Scan for the cell matching the given text and deliver its (x, y) coordinate at center. 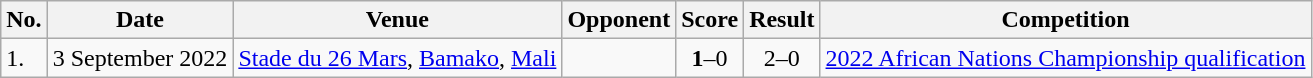
Opponent (619, 20)
Result (782, 20)
1. (24, 58)
Stade du 26 Mars, Bamako, Mali (398, 58)
2022 African Nations Championship qualification (1066, 58)
Venue (398, 20)
2–0 (782, 58)
1–0 (710, 58)
3 September 2022 (140, 58)
Date (140, 20)
No. (24, 20)
Score (710, 20)
Competition (1066, 20)
